Provide the (X, Y) coordinate of the cell's center where the given text is located.  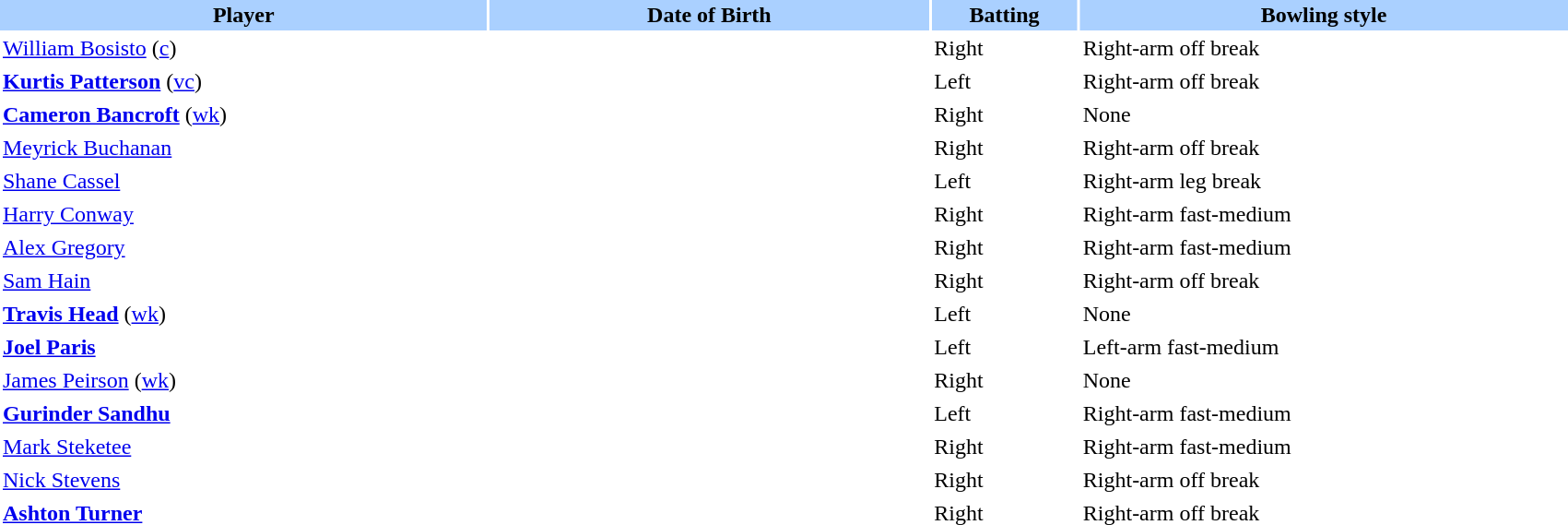
Right-arm leg break (1324, 181)
Travis Head (wk) (243, 314)
James Peirson (wk) (243, 380)
William Bosisto (c) (243, 48)
Player (243, 15)
Mark Steketee (243, 447)
Bowling style (1324, 15)
Alex Gregory (243, 247)
Meyrick Buchanan (243, 148)
Kurtis Patterson (vc) (243, 81)
Harry Conway (243, 214)
Left-arm fast-medium (1324, 347)
Date of Birth (710, 15)
Shane Cassel (243, 181)
Gurinder Sandhu (243, 413)
Cameron Bancroft (wk) (243, 114)
Joel Paris (243, 347)
Nick Stevens (243, 480)
Batting (1005, 15)
Sam Hain (243, 280)
